Scan for the cell matching the given text and deliver its [X, Y] coordinate at center. 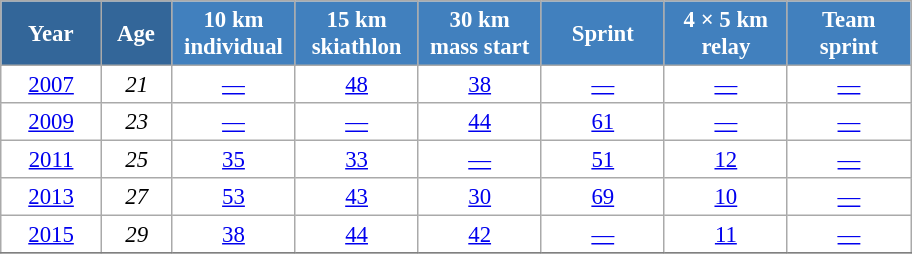
2013 [52, 197]
Age [136, 34]
4 × 5 km relay [726, 34]
29 [136, 235]
Team sprint [848, 34]
25 [136, 160]
10 [726, 197]
Sprint [602, 34]
43 [356, 197]
2015 [52, 235]
69 [602, 197]
11 [726, 235]
2007 [52, 85]
12 [726, 160]
35 [234, 160]
30 km mass start [480, 34]
15 km skiathlon [356, 34]
21 [136, 85]
Year [52, 34]
23 [136, 122]
48 [356, 85]
42 [480, 235]
61 [602, 122]
2009 [52, 122]
51 [602, 160]
30 [480, 197]
27 [136, 197]
53 [234, 197]
33 [356, 160]
10 km individual [234, 34]
2011 [52, 160]
